Return (x, y) of the center of cell containing provided text 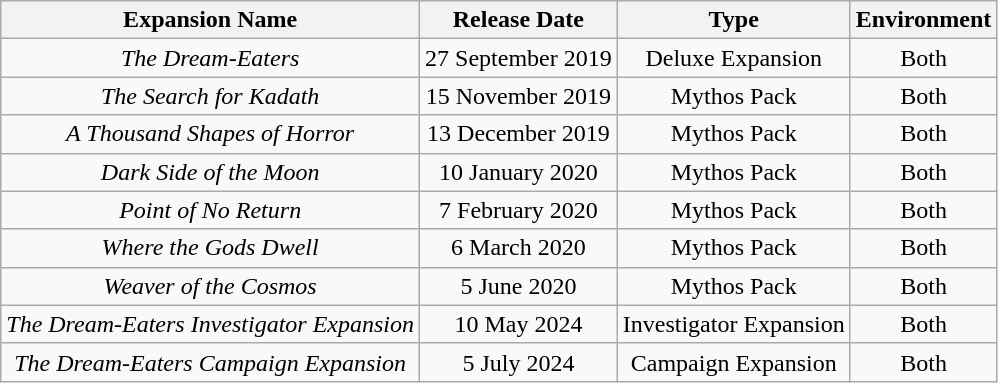
13 December 2019 (519, 134)
Campaign Expansion (734, 362)
Where the Gods Dwell (210, 248)
The Dream-Eaters Investigator Expansion (210, 324)
Environment (924, 20)
Deluxe Expansion (734, 58)
Point of No Return (210, 210)
Weaver of the Cosmos (210, 286)
5 June 2020 (519, 286)
Expansion Name (210, 20)
Dark Side of the Moon (210, 172)
6 March 2020 (519, 248)
Investigator Expansion (734, 324)
7 February 2020 (519, 210)
Release Date (519, 20)
The Dream-Eaters (210, 58)
A Thousand Shapes of Horror (210, 134)
The Search for Kadath (210, 96)
The Dream-Eaters Campaign Expansion (210, 362)
5 July 2024 (519, 362)
10 May 2024 (519, 324)
15 November 2019 (519, 96)
27 September 2019 (519, 58)
10 January 2020 (519, 172)
Type (734, 20)
